Scan for the cell matching the given text and deliver its [x, y] coordinate at center. 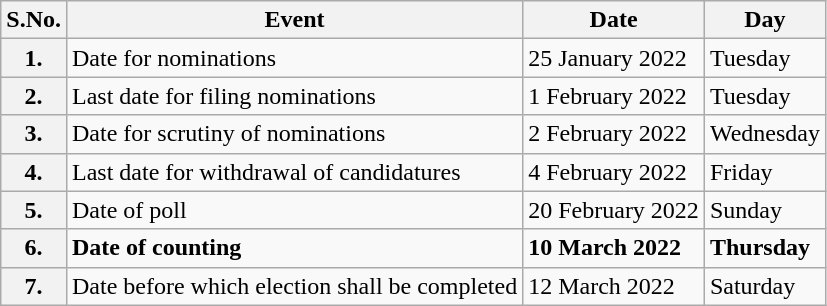
Date before which election shall be completed [294, 286]
Day [764, 20]
20 February 2022 [614, 210]
Date for nominations [294, 58]
Event [294, 20]
1 February 2022 [614, 96]
10 March 2022 [614, 248]
Date of counting [294, 248]
5. [34, 210]
6. [34, 248]
Last date for filing nominations [294, 96]
3. [34, 134]
4 February 2022 [614, 172]
Last date for withdrawal of candidatures [294, 172]
4. [34, 172]
1. [34, 58]
2. [34, 96]
Sunday [764, 210]
Date for scrutiny of nominations [294, 134]
25 January 2022 [614, 58]
Thursday [764, 248]
Wednesday [764, 134]
2 February 2022 [614, 134]
Date of poll [294, 210]
Friday [764, 172]
12 March 2022 [614, 286]
7. [34, 286]
Saturday [764, 286]
S.No. [34, 20]
Date [614, 20]
